Return the [x, y] coordinate for the center point of the cell that contains the specified text.  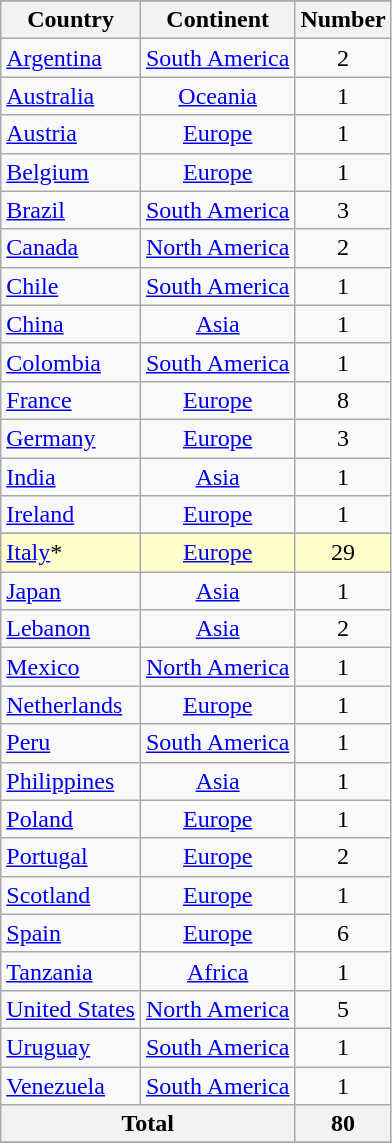
5 [343, 1009]
India [71, 477]
Italy* [71, 553]
United States [71, 1009]
Number [343, 20]
China [71, 324]
8 [343, 400]
29 [343, 553]
France [71, 400]
Oceania [217, 96]
Continent [217, 20]
Scotland [71, 895]
Germany [71, 438]
6 [343, 933]
Africa [217, 971]
Canada [71, 248]
Ireland [71, 515]
80 [343, 1124]
Colombia [71, 362]
Portugal [71, 857]
Australia [71, 96]
Belgium [71, 172]
Tanzania [71, 971]
Argentina [71, 58]
Japan [71, 591]
Austria [71, 134]
Country [71, 20]
Uruguay [71, 1047]
Lebanon [71, 629]
Total [148, 1124]
Chile [71, 286]
Venezuela [71, 1085]
Spain [71, 933]
Peru [71, 743]
Netherlands [71, 705]
Poland [71, 819]
Brazil [71, 210]
Mexico [71, 667]
Philippines [71, 781]
